Scan for the cell matching the given text and deliver its [X, Y] coordinate at center. 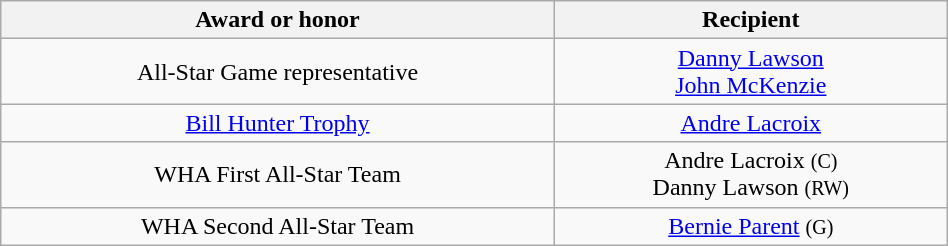
All-Star Game representative [278, 72]
Andre Lacroix (C)Danny Lawson (RW) [750, 174]
Recipient [750, 20]
Danny LawsonJohn McKenzie [750, 72]
Bill Hunter Trophy [278, 123]
Andre Lacroix [750, 123]
WHA Second All-Star Team [278, 226]
Bernie Parent (G) [750, 226]
Award or honor [278, 20]
WHA First All-Star Team [278, 174]
